Search for the cell housing the specified text and yield its (x, y) center coordinate. 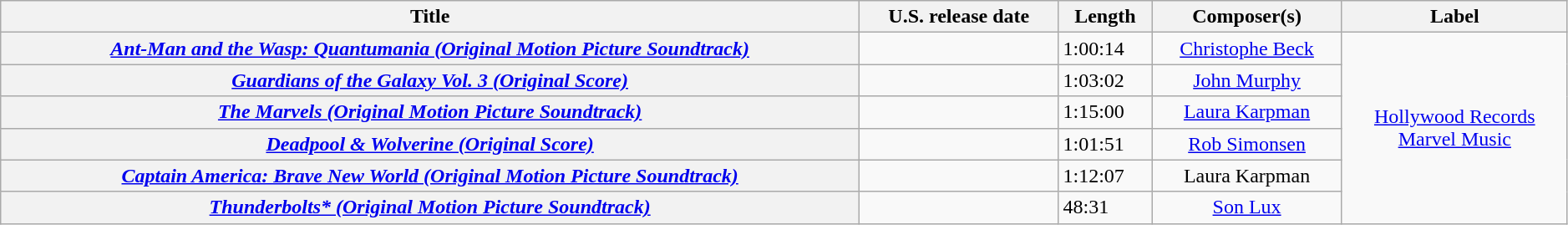
Guardians of the Galaxy Vol. 3 (Original Score) (430, 80)
Length (1105, 17)
The Marvels (Original Motion Picture Soundtrack) (430, 112)
Label (1454, 17)
1:03:02 (1105, 80)
Christophe Beck (1247, 49)
48:31 (1105, 207)
Hollywood RecordsMarvel Music (1454, 128)
Rob Simonsen (1247, 144)
U.S. release date (959, 17)
Son Lux (1247, 207)
Thunderbolts* (Original Motion Picture Soundtrack) (430, 207)
Title (430, 17)
Ant-Man and the Wasp: Quantumania (Original Motion Picture Soundtrack) (430, 49)
Captain America: Brave New World (Original Motion Picture Soundtrack) (430, 176)
Composer(s) (1247, 17)
1:00:14 (1105, 49)
John Murphy (1247, 80)
1:01:51 (1105, 144)
1:12:07 (1105, 176)
Deadpool & Wolverine (Original Score) (430, 144)
1:15:00 (1105, 112)
